From the cell containing the given text, extract its center point as (X, Y) coordinate. 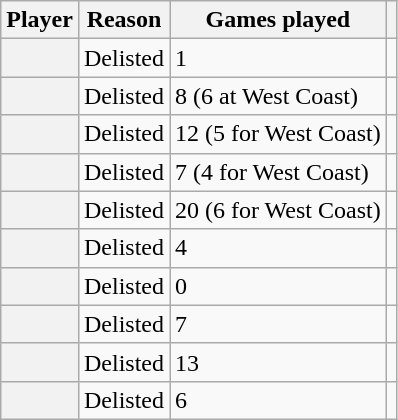
8 (6 at West Coast) (278, 96)
12 (5 for West Coast) (278, 134)
13 (278, 362)
4 (278, 248)
Reason (124, 20)
6 (278, 400)
7 (278, 324)
7 (4 for West Coast) (278, 172)
Player (40, 20)
Games played (278, 20)
1 (278, 58)
20 (6 for West Coast) (278, 210)
0 (278, 286)
